Scan for the cell matching the given text and deliver its (x, y) coordinate at center. 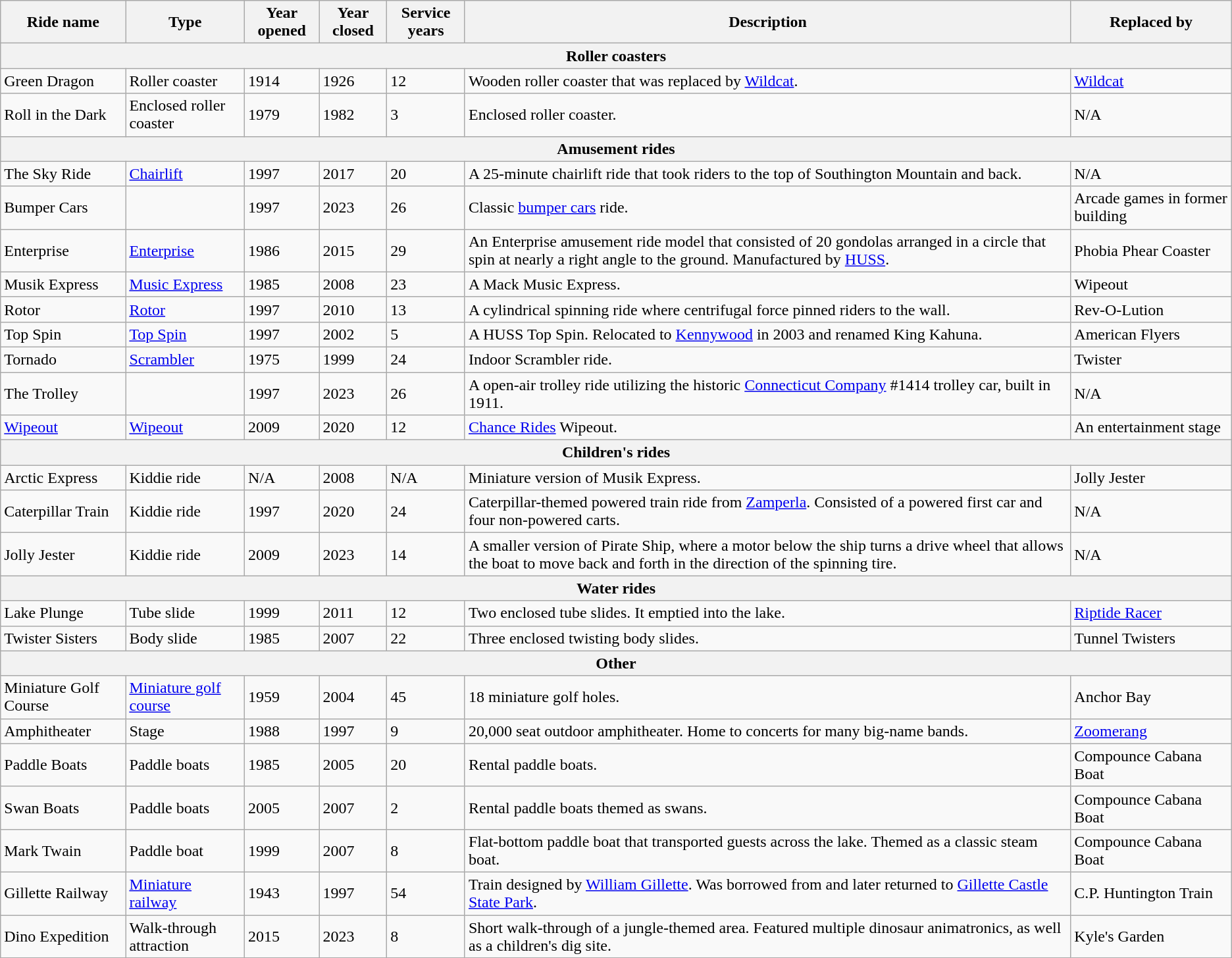
Amphitheater (63, 731)
A cylindrical spinning ride where centrifugal force pinned riders to the wall. (767, 309)
2004 (353, 697)
20,000 seat outdoor amphitheater. Home to concerts for many big-name bands. (767, 731)
Other (616, 663)
Chairlift (186, 174)
C.P. Huntington Train (1151, 894)
Flat-bottom paddle boat that transported guests across the lake. Themed as a classic steam boat. (767, 850)
Wooden roller coaster that was replaced by Wildcat. (767, 81)
54 (426, 894)
Water rides (616, 588)
Indoor Scrambler ride. (767, 359)
Classic bumper cars ride. (767, 208)
2017 (353, 174)
2010 (353, 309)
1926 (353, 81)
A Mack Music Express. (767, 284)
Miniature railway (186, 894)
Arctic Express (63, 478)
9 (426, 731)
Service years (426, 22)
Short walk-through of a jungle-themed area. Featured multiple dinosaur animatronics, as well as a children's dig site. (767, 936)
Arcade games in former building (1151, 208)
Train designed by William Gillette. Was borrowed from and later returned to Gillette Castle State Park. (767, 894)
1988 (282, 731)
Music Express (186, 284)
2 (426, 808)
1979 (282, 114)
Wildcat (1151, 81)
Rev-O-Lution (1151, 309)
The Trolley (63, 393)
Anchor Bay (1151, 697)
Body slide (186, 638)
Children's rides (616, 453)
5 (426, 334)
1986 (282, 250)
Roller coasters (616, 56)
Three enclosed twisting body slides. (767, 638)
29 (426, 250)
14 (426, 554)
Kyle's Garden (1151, 936)
13 (426, 309)
A HUSS Top Spin. Relocated to Kennywood in 2003 and renamed King Kahuna. (767, 334)
Dino Expedition (63, 936)
Tube slide (186, 613)
The Sky Ride (63, 174)
Twister Sisters (63, 638)
Green Dragon (63, 81)
Gillette Railway (63, 894)
A 25-minute chairlift ride that took riders to the top of Southington Mountain and back. (767, 174)
American Flyers (1151, 334)
Miniature Golf Course (63, 697)
Miniature golf course (186, 697)
22 (426, 638)
1943 (282, 894)
Paddle Boats (63, 765)
Rental paddle boats themed as swans. (767, 808)
Two enclosed tube slides. It emptied into the lake. (767, 613)
Caterpillar-themed powered train ride from Zamperla. Consisted of a powered first car and four non-powered carts. (767, 512)
Swan Boats (63, 808)
45 (426, 697)
1959 (282, 697)
Tunnel Twisters (1151, 638)
Roll in the Dark (63, 114)
Ride name (63, 22)
Zoomerang (1151, 731)
Miniature version of Musik Express. (767, 478)
Type (186, 22)
Year opened (282, 22)
Enclosed roller coaster. (767, 114)
An entertainment stage (1151, 428)
Phobia Phear Coaster (1151, 250)
1982 (353, 114)
Amusement rides (616, 149)
Lake Plunge (63, 613)
2002 (353, 334)
3 (426, 114)
Enclosed roller coaster (186, 114)
18 miniature golf holes. (767, 697)
A open-air trolley ride utilizing the historic Connecticut Company #1414 trolley car, built in 1911. (767, 393)
Musik Express (63, 284)
Stage (186, 731)
1914 (282, 81)
Roller coaster (186, 81)
Riptide Racer (1151, 613)
Mark Twain (63, 850)
Bumper Cars (63, 208)
Caterpillar Train (63, 512)
Description (767, 22)
2011 (353, 613)
23 (426, 284)
Walk-through attraction (186, 936)
Year closed (353, 22)
Chance Rides Wipeout. (767, 428)
Scrambler (186, 359)
Replaced by (1151, 22)
Paddle boat (186, 850)
Rental paddle boats. (767, 765)
Tornado (63, 359)
Twister (1151, 359)
1975 (282, 359)
